For the text-containing cell, return its midpoint in [x, y] coordinate format. 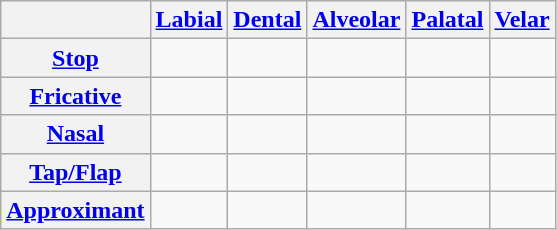
Velar [522, 20]
Approximant [76, 210]
Stop [76, 58]
Palatal [448, 20]
Dental [268, 20]
Tap/Flap [76, 172]
Alveolar [356, 20]
Labial [189, 20]
Fricative [76, 96]
Nasal [76, 134]
